Output the (X, Y) coordinate of the center of the cell containing the given text.  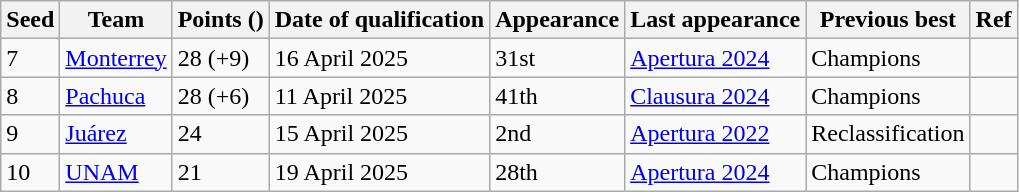
28 (+6) (220, 96)
16 April 2025 (379, 58)
28th (558, 172)
Juárez (116, 134)
15 April 2025 (379, 134)
UNAM (116, 172)
Apertura 2022 (716, 134)
Last appearance (716, 20)
Seed (30, 20)
24 (220, 134)
7 (30, 58)
19 April 2025 (379, 172)
2nd (558, 134)
28 (+9) (220, 58)
Clausura 2024 (716, 96)
9 (30, 134)
Pachuca (116, 96)
Previous best (888, 20)
31st (558, 58)
41th (558, 96)
Team (116, 20)
Date of qualification (379, 20)
11 April 2025 (379, 96)
Monterrey (116, 58)
21 (220, 172)
10 (30, 172)
Reclassification (888, 134)
Points () (220, 20)
Ref (994, 20)
Appearance (558, 20)
8 (30, 96)
